Output the (X, Y) coordinate of the center of the cell containing the given text.  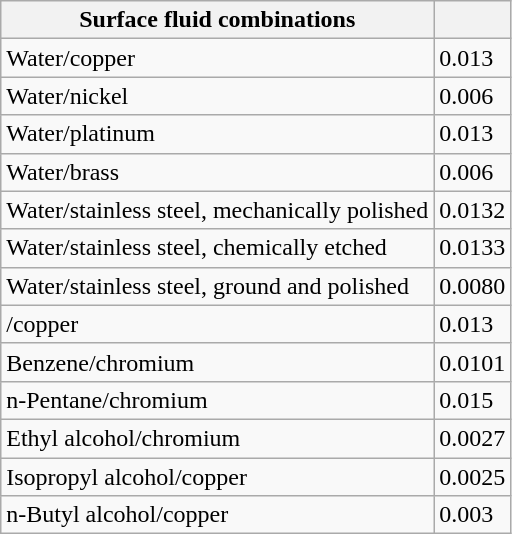
Water/copper (218, 58)
Water/platinum (218, 134)
0.0101 (472, 362)
0.0027 (472, 438)
0.0025 (472, 477)
Water/stainless steel, chemically etched (218, 248)
0.0080 (472, 286)
Water/stainless steel, ground and polished (218, 286)
0.0132 (472, 210)
Ethyl alcohol/chromium (218, 438)
n-Pentane/chromium (218, 400)
0.003 (472, 515)
Water/brass (218, 172)
Surface fluid combinations (218, 20)
Water/nickel (218, 96)
Benzene/chromium (218, 362)
Water/stainless steel, mechanically polished (218, 210)
Isopropyl alcohol/copper (218, 477)
0.015 (472, 400)
0.0133 (472, 248)
n-Butyl alcohol/copper (218, 515)
/copper (218, 324)
